Capture the cell that displays the provided text and extract its [X, Y] central coordinate. 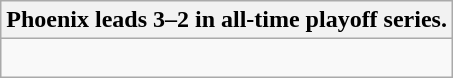
Phoenix leads 3–2 in all-time playoff series. [227, 20]
